Scan for the cell matching the given text and deliver its [X, Y] coordinate at center. 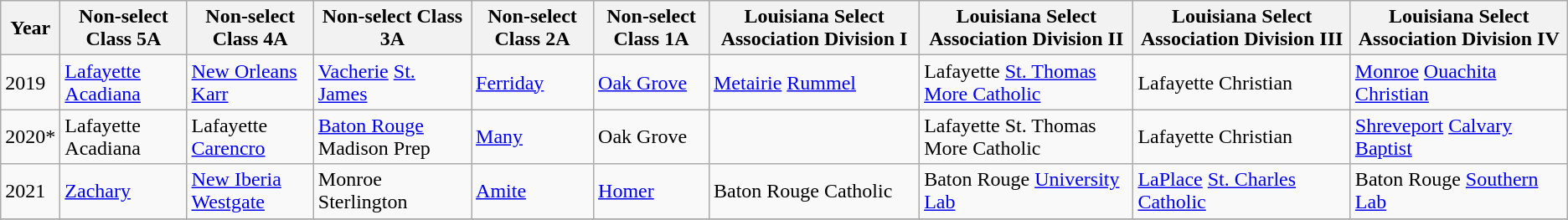
Lafayette Carencro [250, 137]
LaPlace St. Charles Catholic [1241, 191]
Baton Rouge Catholic [814, 191]
Baton Rouge University Lab [1027, 191]
Metairie Rummel [814, 82]
Baton Rouge Southern Lab [1459, 191]
Zachary [124, 191]
New Orleans Karr [250, 82]
Louisiana Select Association Division II [1027, 28]
2019 [30, 82]
Monroe Ouachita Christian [1459, 82]
New Iberia Westgate [250, 191]
Louisiana Select Association Division III [1241, 28]
Baton Rouge Madison Prep [392, 137]
Non-select Class 5A [124, 28]
Vacherie St. James [392, 82]
Non-select Class 4A [250, 28]
Homer [652, 191]
Monroe Sterlington [392, 191]
Non-select Class 3A [392, 28]
2021 [30, 191]
Many [533, 137]
Shreveport Calvary Baptist [1459, 137]
Amite [533, 191]
Louisiana Select Association Division IV [1459, 28]
Non-select Class 2A [533, 28]
Year [30, 28]
2020* [30, 137]
Non-select Class 1A [652, 28]
Ferriday [533, 82]
Louisiana Select Association Division I [814, 28]
